Detect which cell encompasses the target text, then output its (x, y) center coordinate. 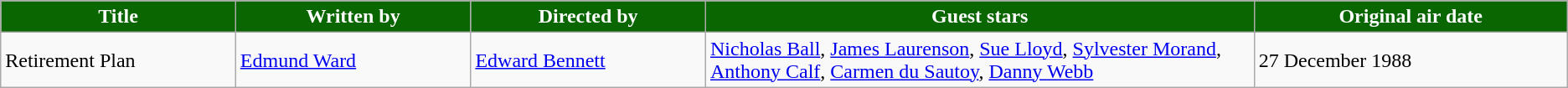
Edward Bennett (588, 60)
Edmund Ward (353, 60)
Title (119, 17)
Written by (353, 17)
Nicholas Ball, James Laurenson, Sue Lloyd, Sylvester Morand, Anthony Calf, Carmen du Sautoy, Danny Webb (980, 60)
Original air date (1411, 17)
27 December 1988 (1411, 60)
Directed by (588, 17)
Guest stars (980, 17)
Retirement Plan (119, 60)
